Return (X, Y) of the center of cell containing provided text 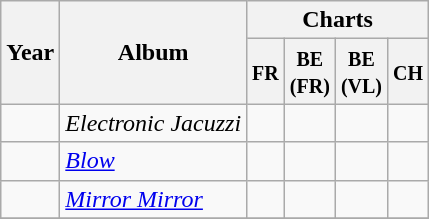
Album (154, 52)
Mirror Mirror (154, 199)
BE(FR) (310, 72)
CH (408, 72)
Charts (338, 20)
Year (30, 52)
BE(VL) (361, 72)
Blow (154, 161)
FR (266, 72)
Electronic Jacuzzi (154, 123)
